Return the (x, y) coordinate for the center point of the cell that contains the specified text.  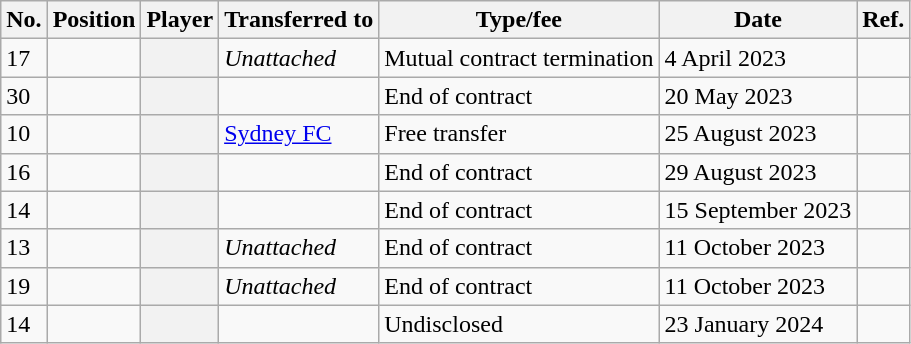
Ref. (884, 20)
Sydney FC (299, 134)
Free transfer (519, 134)
No. (24, 20)
Type/fee (519, 20)
15 September 2023 (758, 210)
29 August 2023 (758, 172)
16 (24, 172)
13 (24, 248)
25 August 2023 (758, 134)
Position (94, 20)
Undisclosed (519, 324)
23 January 2024 (758, 324)
19 (24, 286)
Transferred to (299, 20)
Player (180, 20)
Mutual contract termination (519, 58)
17 (24, 58)
10 (24, 134)
4 April 2023 (758, 58)
Date (758, 20)
20 May 2023 (758, 96)
30 (24, 96)
